Output the (x, y) coordinate of the center of the cell containing the given text.  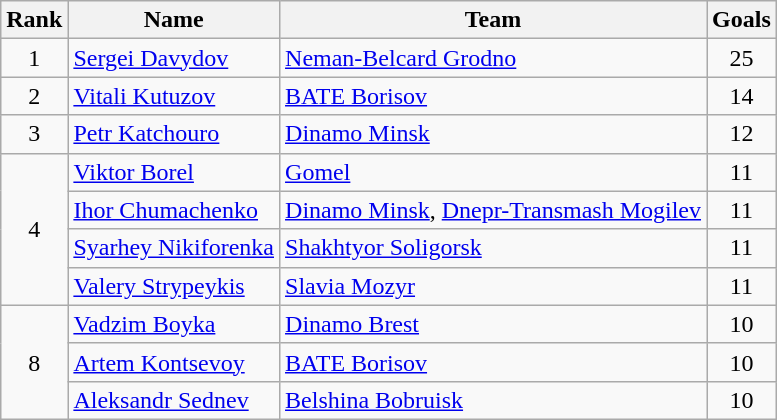
Valery Strypeykis (174, 286)
Viktor Borel (174, 172)
Dinamo Minsk (494, 134)
Slavia Mozyr (494, 286)
8 (34, 362)
Dinamo Brest (494, 324)
14 (742, 96)
Vadzim Boyka (174, 324)
2 (34, 96)
Aleksandr Sednev (174, 400)
Syarhey Nikiforenka (174, 248)
Dinamo Minsk, Dnepr-Transmash Mogilev (494, 210)
Ihor Chumachenko (174, 210)
Sergei Davydov (174, 58)
4 (34, 229)
3 (34, 134)
12 (742, 134)
Goals (742, 20)
Name (174, 20)
Artem Kontsevoy (174, 362)
Belshina Bobruisk (494, 400)
Vitali Kutuzov (174, 96)
Gomel (494, 172)
Petr Katchouro (174, 134)
1 (34, 58)
Rank (34, 20)
Neman-Belcard Grodno (494, 58)
Team (494, 20)
25 (742, 58)
Shakhtyor Soligorsk (494, 248)
